Find where the given text appears and provide that cell's center as (x, y) coordinate. 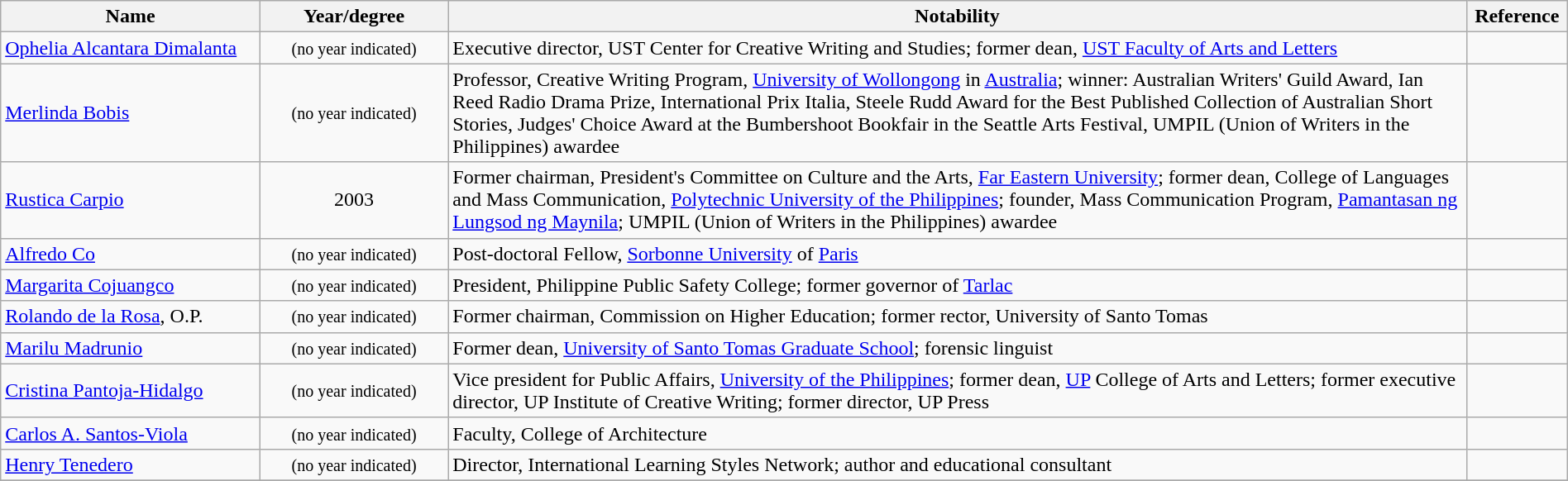
Cristina Pantoja-Hidalgo (131, 390)
Henry Tenedero (131, 464)
Rustica Carpio (131, 200)
Director, International Learning Styles Network; author and educational consultant (958, 464)
Carlos A. Santos-Viola (131, 433)
Post-doctoral Fellow, Sorbonne University of Paris (958, 254)
Ophelia Alcantara Dimalanta (131, 48)
2003 (354, 200)
Name (131, 17)
Alfredo Co (131, 254)
Margarita Cojuangco (131, 285)
Reference (1517, 17)
Executive director, UST Center for Creative Writing and Studies; former dean, UST Faculty of Arts and Letters (958, 48)
Merlinda Bobis (131, 112)
Rolando de la Rosa, O.P. (131, 317)
Marilu Madrunio (131, 348)
Year/degree (354, 17)
Former chairman, Commission on Higher Education; former rector, University of Santo Tomas (958, 317)
Notability (958, 17)
President, Philippine Public Safety College; former governor of Tarlac (958, 285)
Former dean, University of Santo Tomas Graduate School; forensic linguist (958, 348)
Faculty, College of Architecture (958, 433)
